From the cell containing the given text, extract its center point as [X, Y] coordinate. 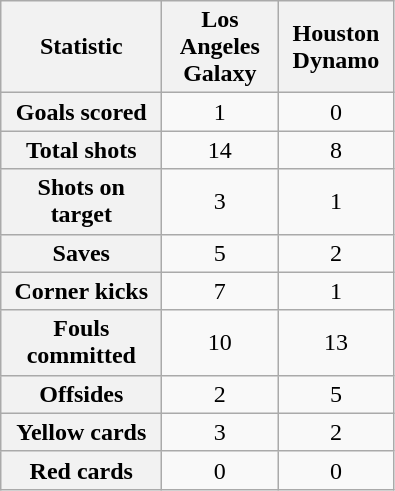
Fouls committed [82, 342]
Corner kicks [82, 291]
Statistic [82, 47]
Houston Dynamo [336, 47]
8 [336, 150]
7 [220, 291]
10 [220, 342]
Red cards [82, 470]
14 [220, 150]
Shots on target [82, 202]
Yellow cards [82, 432]
Los Angeles Galaxy [220, 47]
Offsides [82, 394]
Goals scored [82, 112]
13 [336, 342]
Saves [82, 253]
Total shots [82, 150]
